Determine the [x, y] coordinate at the center of the cell enclosing the given text.  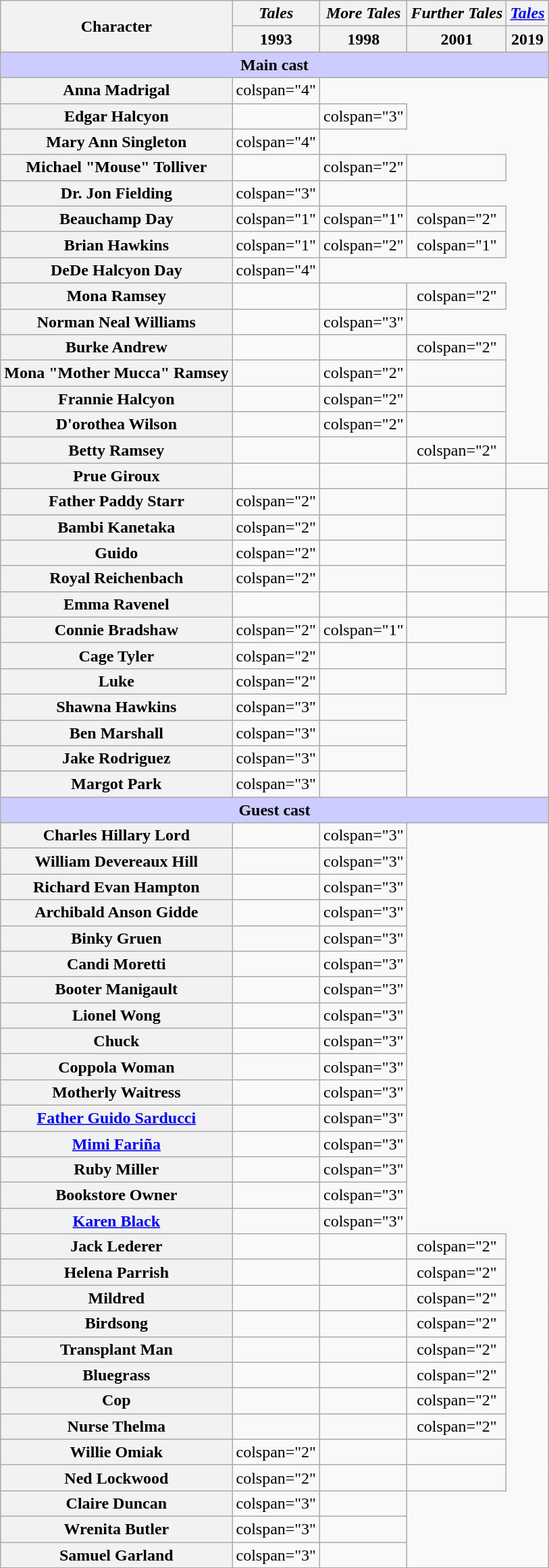
Samuel Garland [116, 1555]
Main cast [274, 65]
DeDe Halcyon Day [116, 270]
Richard Evan Hampton [116, 887]
Mary Ann Singleton [116, 142]
Mildred [116, 1298]
Motherly Waitress [116, 1092]
Ben Marshall [116, 732]
D'orothea Wilson [116, 425]
Shawna Hawkins [116, 707]
2001 [456, 39]
Cage Tyler [116, 655]
Character [116, 26]
Brian Hawkins [116, 244]
Coppola Woman [116, 1066]
Binky Gruen [116, 938]
Mona "Mother Mucca" Ramsey [116, 373]
Michael "Mouse" Tolliver [116, 167]
Guido [116, 553]
Mimi Fariña [116, 1144]
Emma Ravenel [116, 604]
Birdsong [116, 1324]
Father Paddy Starr [116, 502]
1998 [363, 39]
Candi Moretti [116, 964]
Father Guido Sarducci [116, 1118]
Luke [116, 681]
Wrenita Butler [116, 1529]
Royal Reichenbach [116, 578]
Helena Parrish [116, 1272]
Ned Lockwood [116, 1478]
Burke Andrew [116, 348]
Anna Madrigal [116, 90]
Cop [116, 1401]
Betty Ramsey [116, 450]
Dr. Jon Fielding [116, 193]
Archibald Anson Gidde [116, 913]
Claire Duncan [116, 1503]
Margot Park [116, 784]
Mona Ramsey [116, 296]
Bluegrass [116, 1375]
Bookstore Owner [116, 1195]
Chuck [116, 1041]
Guest cast [274, 810]
Beauchamp Day [116, 219]
Willie Omiak [116, 1452]
Charles Hillary Lord [116, 836]
Connie Bradshaw [116, 630]
Nurse Thelma [116, 1426]
Booter Manigault [116, 990]
2019 [527, 39]
Transplant Man [116, 1349]
More Tales [363, 13]
Further Tales [456, 13]
Frannie Halcyon [116, 399]
Ruby Miller [116, 1170]
William Devereaux Hill [116, 861]
1993 [276, 39]
Lionel Wong [116, 1015]
Karen Black [116, 1221]
Prue Giroux [116, 476]
Jack Lederer [116, 1247]
Jake Rodriguez [116, 759]
Bambi Kanetaka [116, 527]
Norman Neal Williams [116, 322]
Edgar Halcyon [116, 116]
